Locate the cell with the specified text and output its [X, Y] center coordinate. 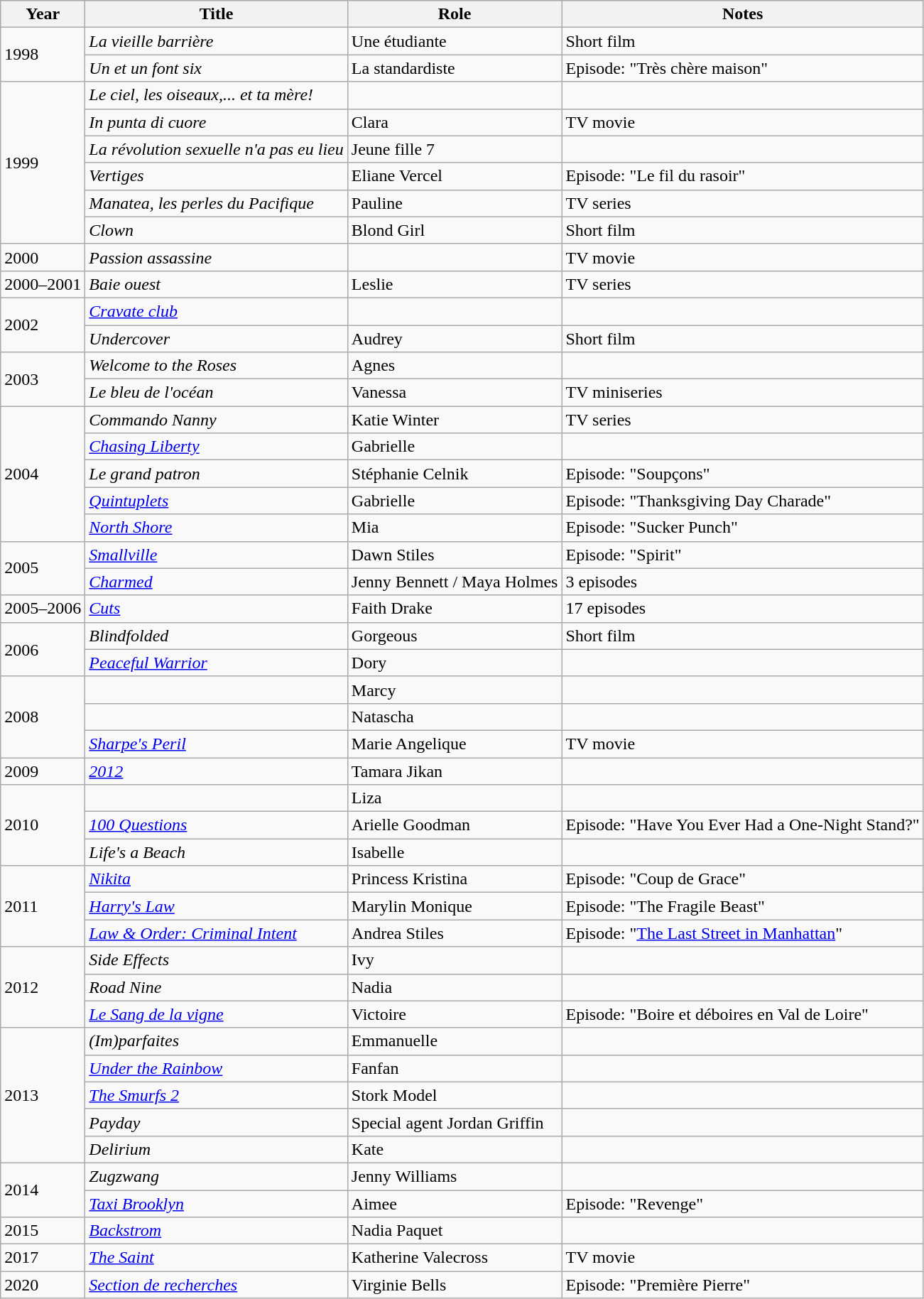
Life's a Beach [216, 852]
Episode: "Thanksgiving Day Charade" [743, 501]
Peaceful Warrior [216, 663]
Liza [455, 798]
La vieille barrière [216, 41]
Vanessa [455, 393]
Gorgeous [455, 636]
Audrey [455, 339]
Le bleu de l'océan [216, 393]
2002 [43, 325]
La révolution sexuelle n'a pas eu lieu [216, 149]
The Smurfs 2 [216, 1095]
Harry's Law [216, 906]
Jenny Williams [455, 1176]
2011 [43, 906]
Payday [216, 1122]
2010 [43, 825]
Arielle Goodman [455, 825]
Victoire [455, 1014]
Katie Winter [455, 420]
Natascha [455, 717]
North Shore [216, 528]
Princess Kristina [455, 879]
Side Effects [216, 960]
1999 [43, 163]
The Saint [216, 1258]
Andrea Stiles [455, 933]
Jenny Bennett / Maya Holmes [455, 582]
Mia [455, 528]
2004 [43, 474]
In punta di cuore [216, 122]
Role [455, 14]
Episode: "Le fil du rasoir" [743, 176]
Smallville [216, 555]
Episode: "Soupçons" [743, 474]
Marcy [455, 690]
Clown [216, 230]
Year [43, 14]
3 episodes [743, 582]
Kate [455, 1149]
Notes [743, 14]
2014 [43, 1190]
Passion assassine [216, 257]
Blond Girl [455, 230]
2000–2001 [43, 284]
Sharpe's Peril [216, 744]
Agnes [455, 366]
17 episodes [743, 609]
Episode: "Boire et déboires en Val de Loire" [743, 1014]
Episode: "The Fragile Beast" [743, 906]
Pauline [455, 203]
Blindfolded [216, 636]
Virginie Bells [455, 1285]
Leslie [455, 284]
Episode: "Have You Ever Had a One-Night Stand?" [743, 825]
2005 [43, 568]
Nadia Paquet [455, 1231]
Undercover [216, 339]
Chasing Liberty [216, 447]
Road Nine [216, 987]
Section de recherches [216, 1285]
Marie Angelique [455, 744]
Law & Order: Criminal Intent [216, 933]
Delirium [216, 1149]
Welcome to the Roses [216, 366]
2009 [43, 771]
Episode: "Coup de Grace" [743, 879]
Episode: "Spirit" [743, 555]
Episode: "The Last Street in Manhattan" [743, 933]
Tamara Jikan [455, 771]
Nadia [455, 987]
Title [216, 14]
Baie ouest [216, 284]
Episode: "Revenge" [743, 1204]
Quintuplets [216, 501]
100 Questions [216, 825]
Commando Nanny [216, 420]
Backstrom [216, 1231]
Emmanuelle [455, 1041]
Special agent Jordan Griffin [455, 1122]
(Im)parfaites [216, 1041]
Le Sang de la vigne [216, 1014]
Episode: "Première Pierre" [743, 1285]
Episode: "Très chère maison" [743, 68]
Zugzwang [216, 1176]
Marylin Monique [455, 906]
Katherine Valecross [455, 1258]
2015 [43, 1231]
2020 [43, 1285]
Cravate club [216, 311]
Cuts [216, 609]
1998 [43, 55]
Under the Rainbow [216, 1068]
TV miniseries [743, 393]
Fanfan [455, 1068]
La standardiste [455, 68]
Le grand patron [216, 474]
2005–2006 [43, 609]
Le ciel, les oiseaux,... et ta mère! [216, 95]
Charmed [216, 582]
Un et un font six [216, 68]
Dawn Stiles [455, 555]
2003 [43, 379]
Clara [455, 122]
Aimee [455, 1204]
Jeune fille 7 [455, 149]
2000 [43, 257]
Une étudiante [455, 41]
2008 [43, 717]
Dory [455, 663]
Episode: "Sucker Punch" [743, 528]
Stéphanie Celnik [455, 474]
Nikita [216, 879]
Eliane Vercel [455, 176]
Stork Model [455, 1095]
2006 [43, 649]
2017 [43, 1258]
2013 [43, 1095]
Ivy [455, 960]
Taxi Brooklyn [216, 1204]
Vertiges [216, 176]
Isabelle [455, 852]
Manatea, les perles du Pacifique [216, 203]
Faith Drake [455, 609]
